Output the (X, Y) coordinate of the center of the cell containing the given text.  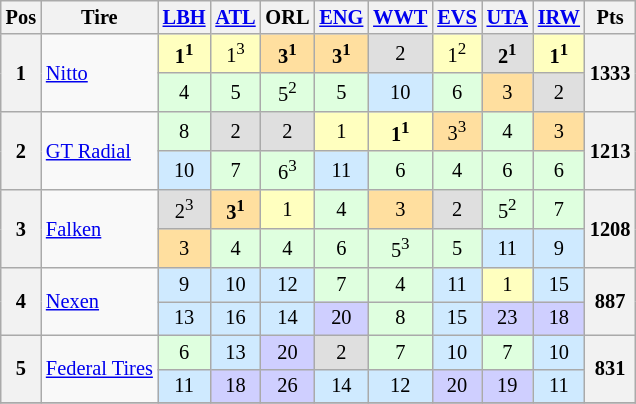
21 (508, 54)
Pts (610, 17)
63 (288, 170)
887 (610, 302)
IRW (559, 17)
Falken (100, 229)
53 (400, 248)
26 (288, 386)
Federal Tires (100, 368)
1213 (610, 151)
ORL (288, 17)
UTA (508, 17)
WWT (400, 17)
Nitto (100, 73)
Pos (21, 17)
EVS (456, 17)
Nexen (100, 302)
831 (610, 368)
ENG (341, 17)
33 (456, 132)
1333 (610, 73)
16 (235, 318)
LBH (184, 17)
1208 (610, 229)
19 (508, 386)
GT Radial (100, 151)
ATL (235, 17)
Tire (100, 17)
